Find where the given text appears and provide that cell's center as (X, Y) coordinate. 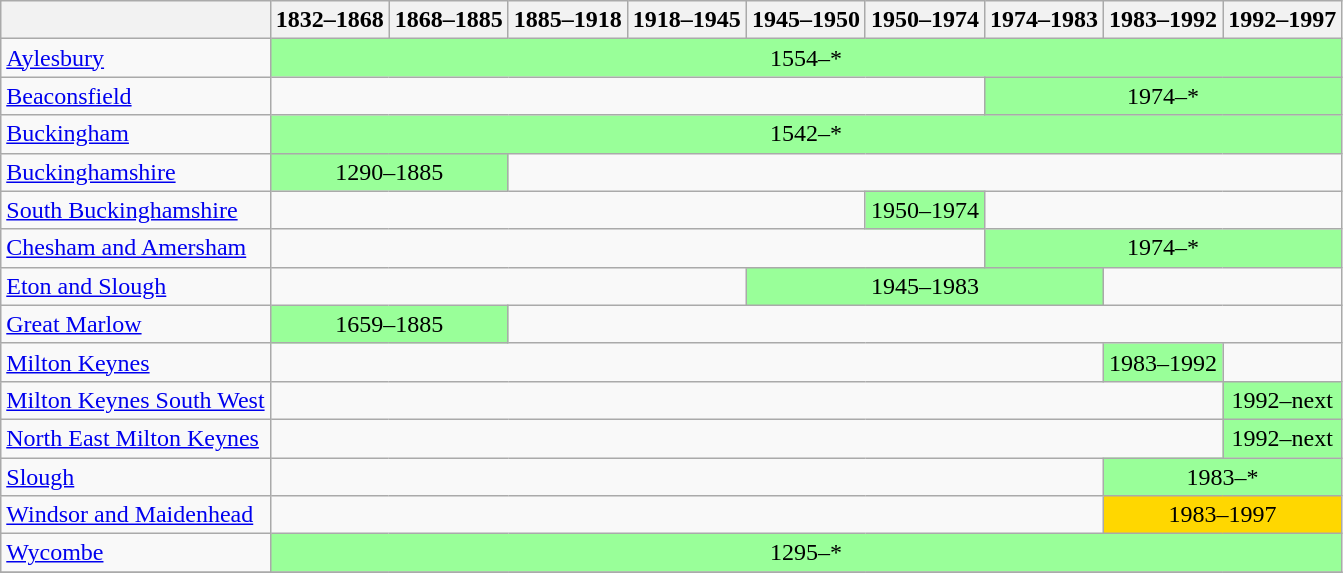
Milton Keynes (136, 362)
Aylesbury (136, 58)
Buckinghamshire (136, 172)
1885–1918 (568, 20)
1554–* (806, 58)
Wycombe (136, 553)
1542–* (806, 134)
Eton and Slough (136, 286)
1295–* (806, 553)
1290–1885 (389, 172)
1832–1868 (330, 20)
1974–1983 (1044, 20)
1945–1983 (924, 286)
1992–1997 (1282, 20)
1918–1945 (686, 20)
1983–1997 (1223, 515)
North East Milton Keynes (136, 438)
Slough (136, 477)
1983–* (1223, 477)
South Buckinghamshire (136, 210)
1945–1950 (806, 20)
Great Marlow (136, 324)
1659–1885 (389, 324)
Milton Keynes South West (136, 400)
Beaconsfield (136, 96)
1868–1885 (448, 20)
Buckingham (136, 134)
Windsor and Maidenhead (136, 515)
Chesham and Amersham (136, 248)
